Provide the (x, y) coordinate of the cell's center where the given text is located.  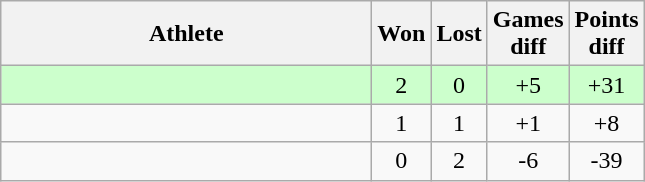
Gamesdiff (528, 34)
Won (402, 34)
-6 (528, 161)
Lost (459, 34)
Pointsdiff (606, 34)
+31 (606, 85)
-39 (606, 161)
+8 (606, 123)
+5 (528, 85)
+1 (528, 123)
Athlete (186, 34)
